Determine the (x, y) coordinate at the center of the cell enclosing the given text.  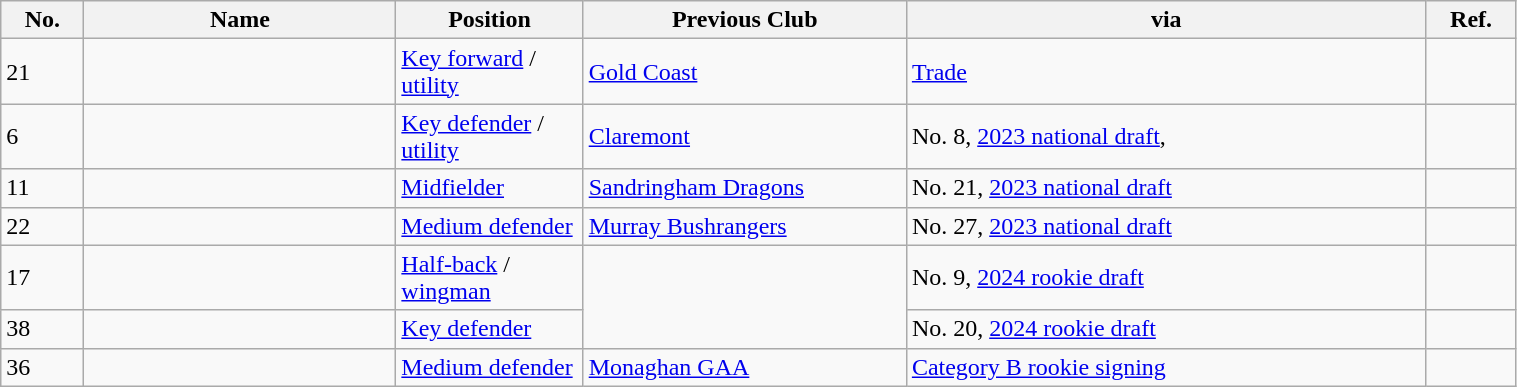
6 (42, 136)
No. 27, 2023 national draft (1166, 226)
No. (42, 20)
Murray Bushrangers (744, 226)
Position (490, 20)
Ref. (1471, 20)
No. 9, 2024 rookie draft (1166, 278)
Key forward / utility (490, 72)
Name (240, 20)
Claremont (744, 136)
Trade (1166, 72)
Gold Coast (744, 72)
17 (42, 278)
Midfielder (490, 188)
36 (42, 367)
No. 21, 2023 national draft (1166, 188)
Monaghan GAA (744, 367)
Half-back / wingman (490, 278)
Key defender (490, 329)
11 (42, 188)
Key defender / utility (490, 136)
22 (42, 226)
21 (42, 72)
Category B rookie signing (1166, 367)
No. 8, 2023 national draft, (1166, 136)
Sandringham Dragons (744, 188)
No. 20, 2024 rookie draft (1166, 329)
38 (42, 329)
Previous Club (744, 20)
via (1166, 20)
